Locate the cell with the specified text and output its (x, y) center coordinate. 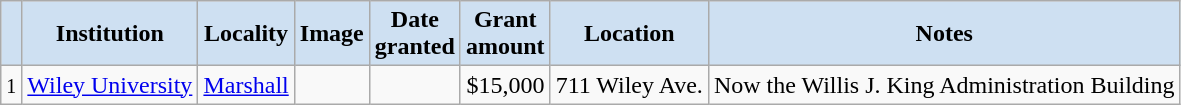
Grantamount (505, 34)
Locality (246, 34)
Institution (110, 34)
Wiley University (110, 85)
Dategranted (414, 34)
$15,000 (505, 85)
Marshall (246, 85)
711 Wiley Ave. (629, 85)
Notes (944, 34)
Image (332, 34)
1 (12, 85)
Now the Willis J. King Administration Building (944, 85)
Location (629, 34)
